Return (X, Y) of the center of cell containing provided text 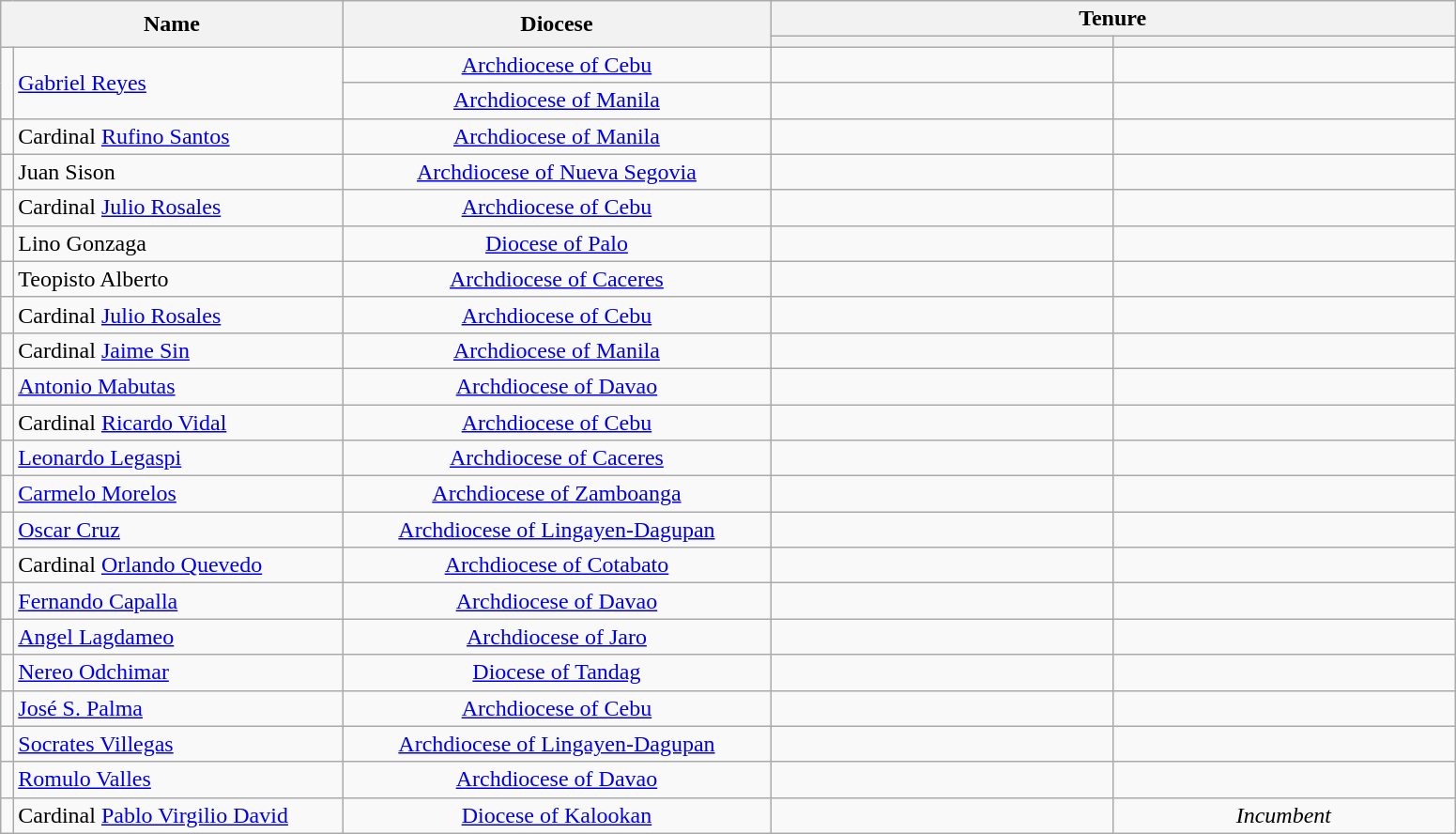
Archdiocese of Jaro (557, 637)
Socrates Villegas (178, 744)
Cardinal Pablo Virgilio David (178, 815)
Teopisto Alberto (178, 279)
Diocese of Palo (557, 243)
Antonio Mabutas (178, 386)
Romulo Valles (178, 780)
Nereo Odchimar (178, 672)
José S. Palma (178, 708)
Juan Sison (178, 172)
Name (172, 24)
Gabriel Reyes (178, 83)
Lino Gonzaga (178, 243)
Diocese of Tandag (557, 672)
Archdiocese of Nueva Segovia (557, 172)
Incumbent (1283, 815)
Archdiocese of Cotabato (557, 565)
Tenure (1113, 19)
Diocese of Kalookan (557, 815)
Cardinal Jaime Sin (178, 350)
Fernando Capalla (178, 601)
Cardinal Ricardo Vidal (178, 422)
Angel Lagdameo (178, 637)
Leonardo Legaspi (178, 458)
Cardinal Rufino Santos (178, 136)
Oscar Cruz (178, 530)
Diocese (557, 24)
Archdiocese of Zamboanga (557, 494)
Carmelo Morelos (178, 494)
Cardinal Orlando Quevedo (178, 565)
